Provide the [x, y] coordinate of the cell's center where the given text is located.  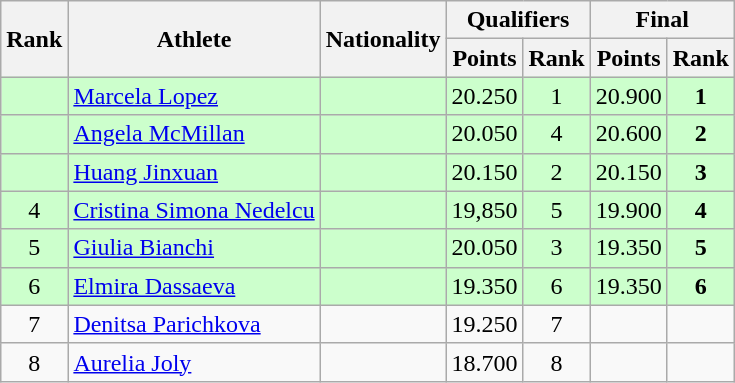
Cristina Simona Nedelcu [194, 210]
20.250 [484, 96]
Final [662, 20]
Giulia Bianchi [194, 248]
Athlete [194, 39]
Nationality [383, 39]
Denitsa Parichkova [194, 324]
Qualifiers [518, 20]
19.900 [628, 210]
Elmira Dassaeva [194, 286]
20.900 [628, 96]
18.700 [484, 362]
Marcela Lopez [194, 96]
Huang Jinxuan [194, 172]
19,850 [484, 210]
20.600 [628, 134]
Angela McMillan [194, 134]
19.250 [484, 324]
Aurelia Joly [194, 362]
